Provide the (X, Y) coordinate of the cell's center where the given text is located.  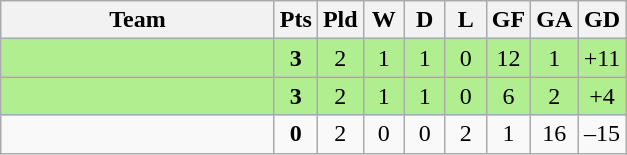
12 (508, 58)
W (384, 20)
6 (508, 96)
–15 (602, 134)
Team (138, 20)
GD (602, 20)
L (466, 20)
GF (508, 20)
D (424, 20)
+4 (602, 96)
Pts (296, 20)
Pld (340, 20)
16 (554, 134)
GA (554, 20)
+11 (602, 58)
